Return (X, Y) of the center of cell containing provided text 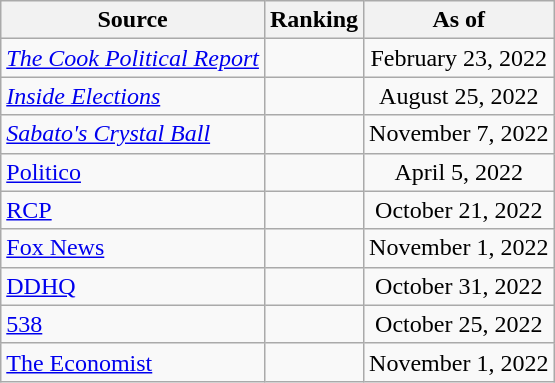
November 7, 2022 (459, 134)
Ranking (314, 20)
DDHQ (133, 286)
Source (133, 20)
Politico (133, 172)
October 31, 2022 (459, 286)
As of (459, 20)
August 25, 2022 (459, 96)
The Cook Political Report (133, 58)
RCP (133, 210)
Inside Elections (133, 96)
Fox News (133, 248)
538 (133, 324)
April 5, 2022 (459, 172)
The Economist (133, 362)
February 23, 2022 (459, 58)
October 25, 2022 (459, 324)
Sabato's Crystal Ball (133, 134)
October 21, 2022 (459, 210)
